Scan for the cell matching the given text and deliver its (X, Y) coordinate at center. 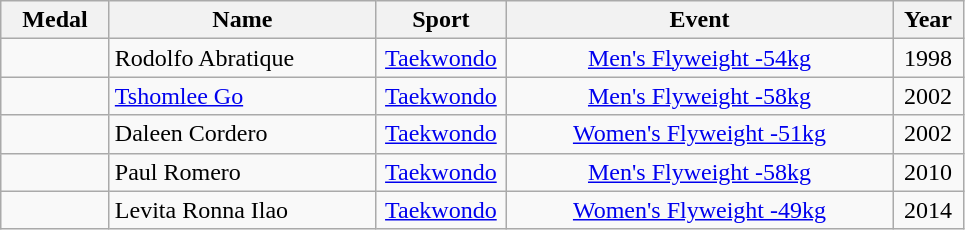
Daleen Cordero (242, 134)
Tshomlee Go (242, 96)
Women's Flyweight -51kg (699, 134)
Levita Ronna Ilao (242, 210)
Rodolfo Abratique (242, 58)
Paul Romero (242, 172)
2014 (928, 210)
Medal (56, 20)
Name (242, 20)
Event (699, 20)
Women's Flyweight -49kg (699, 210)
2010 (928, 172)
1998 (928, 58)
Year (928, 20)
Sport (440, 20)
Men's Flyweight -54kg (699, 58)
